Output the [X, Y] coordinate of the center of the cell containing the given text.  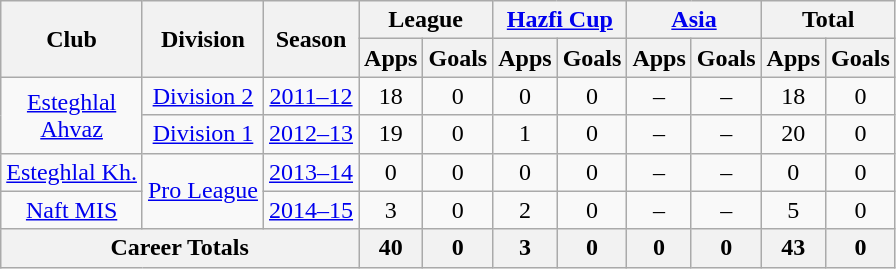
19 [391, 134]
Division 1 [202, 134]
Division 2 [202, 96]
Season [310, 39]
2 [525, 210]
2012–13 [310, 134]
Club [72, 39]
20 [793, 134]
2011–12 [310, 96]
Hazfi Cup [560, 20]
2013–14 [310, 172]
Career Totals [180, 248]
EsteghlalAhvaz [72, 115]
5 [793, 210]
Asia [694, 20]
1 [525, 134]
Naft MIS [72, 210]
40 [391, 248]
Total [828, 20]
43 [793, 248]
League [426, 20]
Division [202, 39]
2014–15 [310, 210]
Esteghlal Kh. [72, 172]
Pro League [202, 191]
